Return [X, Y] of the center of cell containing provided text 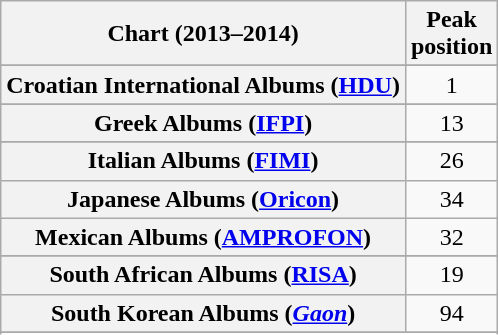
Italian Albums (FIMI) [204, 161]
26 [451, 161]
13 [451, 123]
South African Albums (RISA) [204, 275]
32 [451, 237]
Peakposition [451, 34]
34 [451, 199]
94 [451, 313]
Mexican Albums (AMPROFON) [204, 237]
1 [451, 85]
19 [451, 275]
Croatian International Albums (HDU) [204, 85]
Greek Albums (IFPI) [204, 123]
South Korean Albums (Gaon) [204, 313]
Chart (2013–2014) [204, 34]
Japanese Albums (Oricon) [204, 199]
